Search for the cell housing the specified text and yield its [X, Y] center coordinate. 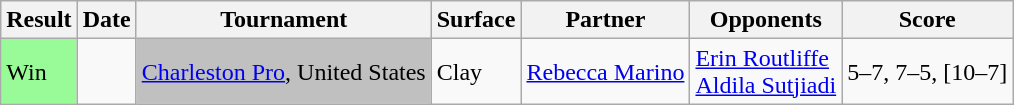
Surface [476, 20]
Clay [476, 72]
5–7, 7–5, [10–7] [928, 72]
Result [39, 20]
Opponents [766, 20]
Score [928, 20]
Partner [606, 20]
Charleston Pro, United States [284, 72]
Erin Routliffe Aldila Sutjiadi [766, 72]
Tournament [284, 20]
Win [39, 72]
Date [106, 20]
Rebecca Marino [606, 72]
